For the text-containing cell, return its midpoint in [x, y] coordinate format. 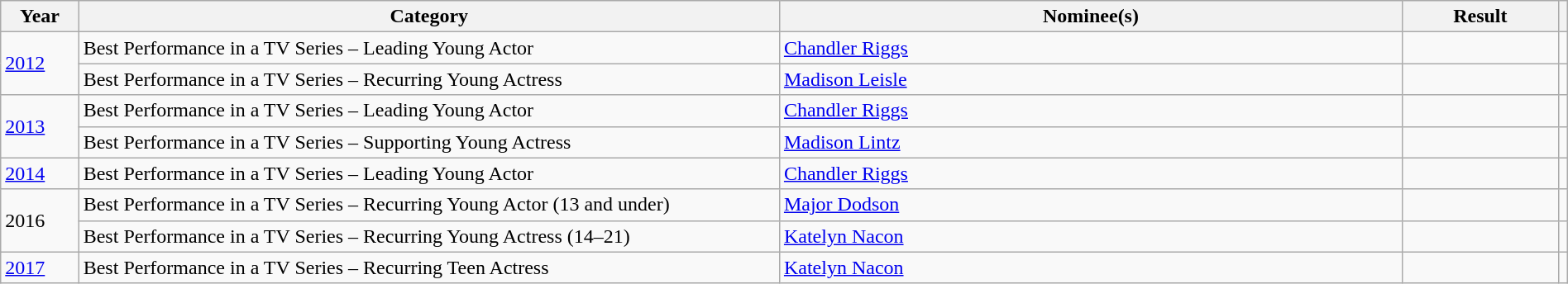
Best Performance in a TV Series – Recurring Young Actress (14–21) [428, 236]
2013 [40, 126]
Best Performance in a TV Series – Recurring Young Actor (13 and under) [428, 205]
2014 [40, 173]
Madison Lintz [1090, 142]
Year [40, 17]
Best Performance in a TV Series – Supporting Young Actress [428, 142]
Madison Leisle [1090, 79]
Best Performance in a TV Series – Recurring Young Actress [428, 79]
Major Dodson [1090, 205]
2012 [40, 64]
Result [1480, 17]
Nominee(s) [1090, 17]
2016 [40, 220]
2017 [40, 267]
Best Performance in a TV Series – Recurring Teen Actress [428, 267]
Category [428, 17]
